Output the (X, Y) coordinate of the center of the cell containing the given text.  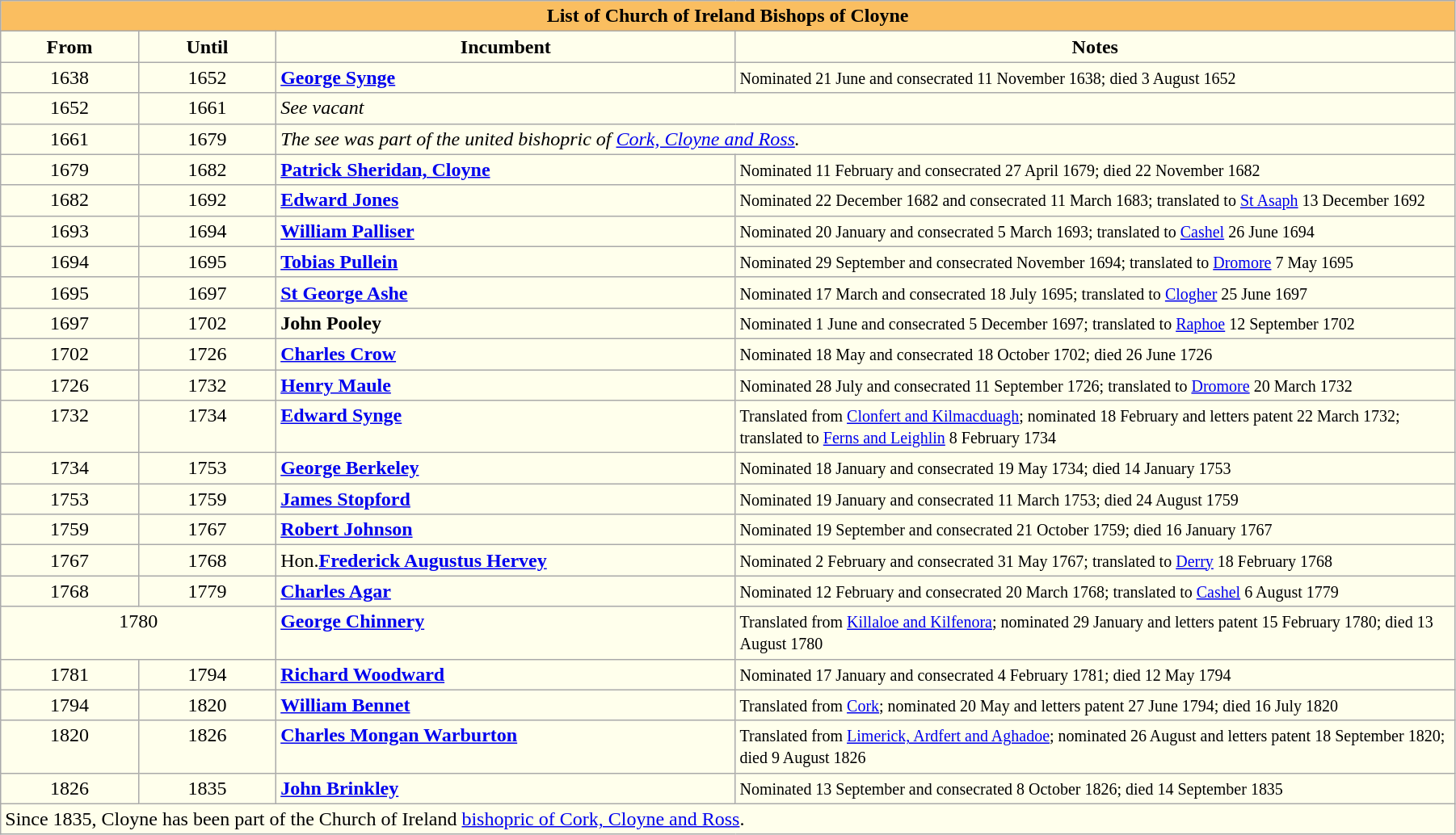
1779 (207, 591)
George Berkeley (506, 468)
Charles Crow (506, 354)
Charles Agar (506, 591)
John Pooley (506, 323)
Until (207, 47)
Edward Synge (506, 426)
1692 (207, 200)
Nominated 29 September and consecrated November 1694; translated to Dromore 7 May 1695 (1095, 262)
Nominated 20 January and consecrated 5 March 1693; translated to Cashel 26 June 1694 (1095, 231)
Since 1835, Cloyne has been part of the Church of Ireland bishopric of Cork, Cloyne and Ross. (728, 819)
Patrick Sheridan, Cloyne (506, 170)
John Brinkley (506, 788)
Translated from Killaloe and Kilfenora; nominated 29 January and letters patent 15 February 1780; died 13 August 1780 (1095, 633)
Nominated 17 March and consecrated 18 July 1695; translated to Clogher 25 June 1697 (1095, 292)
1638 (69, 78)
Henry Maule (506, 385)
1835 (207, 788)
Nominated 21 June and consecrated 11 November 1638; died 3 August 1652 (1095, 78)
From (69, 47)
The see was part of the united bishopric of Cork, Cloyne and Ross. (866, 139)
St George Ashe (506, 292)
See vacant (866, 108)
George Chinnery (506, 633)
1693 (69, 231)
1780 (139, 633)
Robert Johnson (506, 530)
Nominated 12 February and consecrated 20 March 1768; translated to Cashel 6 August 1779 (1095, 591)
Tobias Pullein (506, 262)
Translated from Clonfert and Kilmacduagh; nominated 18 February and letters patent 22 March 1732; translated to Ferns and Leighlin 8 February 1734 (1095, 426)
Nominated 1 June and consecrated 5 December 1697; translated to Raphoe 12 September 1702 (1095, 323)
Charles Mongan Warburton (506, 746)
Nominated 17 January and consecrated 4 February 1781; died 12 May 1794 (1095, 674)
Nominated 19 January and consecrated 11 March 1753; died 24 August 1759 (1095, 499)
William Bennet (506, 705)
Translated from Cork; nominated 20 May and letters patent 27 June 1794; died 16 July 1820 (1095, 705)
Edward Jones (506, 200)
1781 (69, 674)
Nominated 13 September and consecrated 8 October 1826; died 14 September 1835 (1095, 788)
James Stopford (506, 499)
Hon.Frederick Augustus Hervey (506, 560)
Nominated 19 September and consecrated 21 October 1759; died 16 January 1767 (1095, 530)
Nominated 11 February and consecrated 27 April 1679; died 22 November 1682 (1095, 170)
George Synge (506, 78)
Nominated 22 December 1682 and consecrated 11 March 1683; translated to St Asaph 13 December 1692 (1095, 200)
Nominated 28 July and consecrated 11 September 1726; translated to Dromore 20 March 1732 (1095, 385)
Translated from Limerick, Ardfert and Aghadoe; nominated 26 August and letters patent 18 September 1820; died 9 August 1826 (1095, 746)
List of Church of Ireland Bishops of Cloyne (728, 16)
Nominated 18 January and consecrated 19 May 1734; died 14 January 1753 (1095, 468)
Nominated 2 February and consecrated 31 May 1767; translated to Derry 18 February 1768 (1095, 560)
William Palliser (506, 231)
Nominated 18 May and consecrated 18 October 1702; died 26 June 1726 (1095, 354)
Richard Woodward (506, 674)
Incumbent (506, 47)
Notes (1095, 47)
